From the cell containing the given text, extract its center point as [x, y] coordinate. 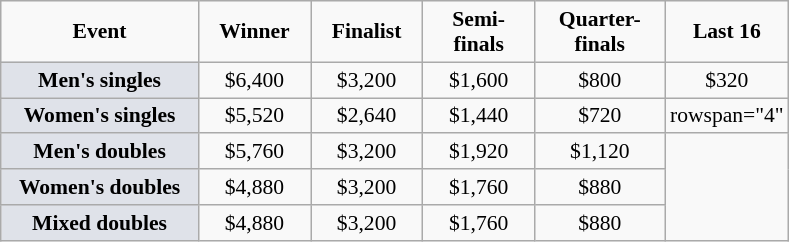
Men's singles [100, 80]
$720 [600, 116]
Women's doubles [100, 187]
Women's singles [100, 116]
$1,120 [600, 152]
Finalist [366, 32]
Semi-finals [479, 32]
Winner [254, 32]
$320 [727, 80]
Event [100, 32]
Men's doubles [100, 152]
$5,760 [254, 152]
$6,400 [254, 80]
rowspan="4" [727, 116]
$1,600 [479, 80]
Mixed doubles [100, 223]
$1,920 [479, 152]
$1,440 [479, 116]
Quarter-finals [600, 32]
Last 16 [727, 32]
$5,520 [254, 116]
$2,640 [366, 116]
$800 [600, 80]
